Locate the cell with the specified text and output its [x, y] center coordinate. 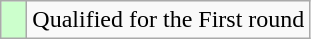
Qualified for the First round [168, 20]
